Find where the given text appears and provide that cell's center as (X, Y) coordinate. 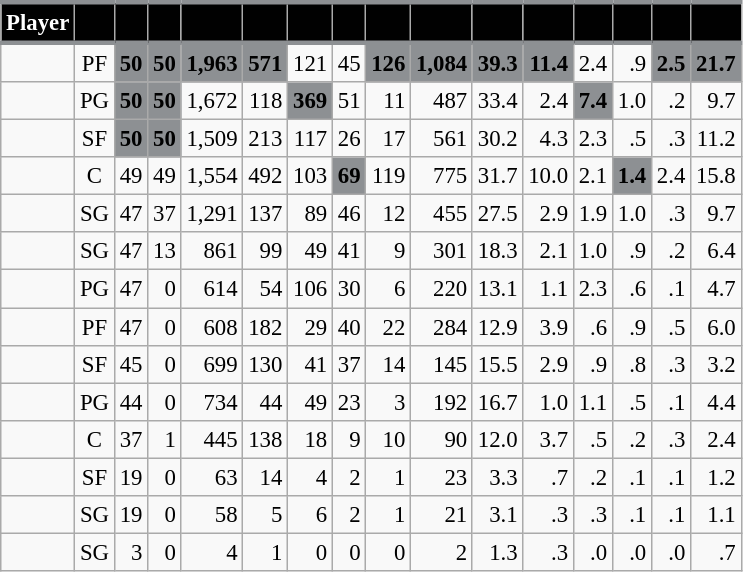
33.4 (497, 101)
22 (388, 327)
3.2 (716, 364)
118 (266, 101)
699 (212, 364)
11.4 (548, 62)
775 (442, 176)
69 (348, 176)
46 (348, 214)
12.9 (497, 327)
571 (266, 62)
4.3 (548, 139)
12 (388, 214)
5 (266, 515)
213 (266, 139)
30 (348, 289)
117 (310, 139)
39.3 (497, 62)
284 (442, 327)
63 (212, 477)
369 (310, 101)
445 (212, 439)
1,291 (212, 214)
99 (266, 251)
27.5 (497, 214)
1,084 (442, 62)
10.0 (548, 176)
90 (442, 439)
.8 (632, 364)
40 (348, 327)
18 (310, 439)
18.3 (497, 251)
54 (266, 289)
26 (348, 139)
1.4 (632, 176)
2.5 (672, 62)
29 (310, 327)
12.0 (497, 439)
15.5 (497, 364)
17 (388, 139)
608 (212, 327)
119 (388, 176)
58 (212, 515)
13 (164, 251)
192 (442, 402)
106 (310, 289)
103 (310, 176)
3.1 (497, 515)
1,509 (212, 139)
15.8 (716, 176)
21 (442, 515)
121 (310, 62)
492 (266, 176)
861 (212, 251)
6.0 (716, 327)
1.2 (716, 477)
145 (442, 364)
51 (348, 101)
3.3 (497, 477)
734 (212, 402)
130 (266, 364)
1.9 (592, 214)
16.7 (497, 402)
13.1 (497, 289)
455 (442, 214)
137 (266, 214)
1,554 (212, 176)
31.7 (497, 176)
561 (442, 139)
182 (266, 327)
487 (442, 101)
21.7 (716, 62)
138 (266, 439)
126 (388, 62)
Player (38, 22)
11.2 (716, 139)
10 (388, 439)
1,672 (212, 101)
7.4 (592, 101)
89 (310, 214)
3.9 (548, 327)
3.7 (548, 439)
11 (388, 101)
1,963 (212, 62)
301 (442, 251)
4.4 (716, 402)
6.4 (716, 251)
1.3 (497, 552)
30.2 (497, 139)
220 (442, 289)
614 (212, 289)
4.7 (716, 289)
